Determine the [X, Y] coordinate at the center of the cell enclosing the given text.  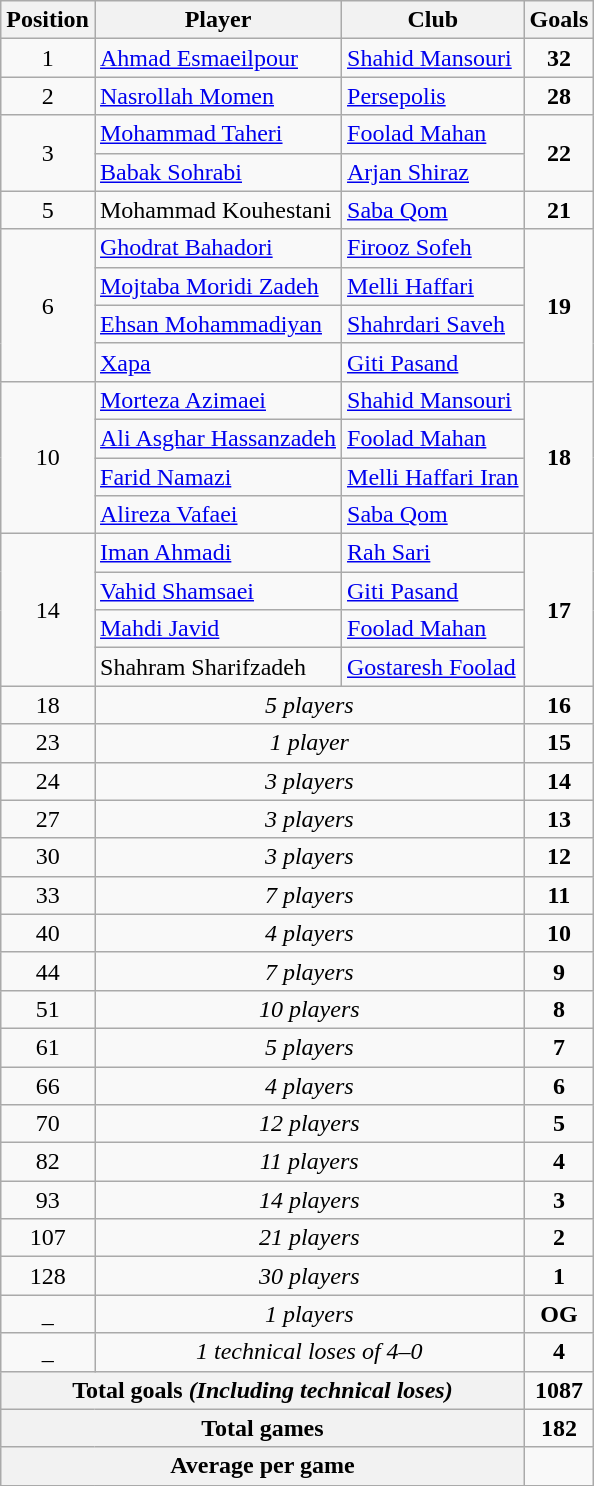
1 player [309, 743]
OG [559, 1314]
27 [48, 819]
7 [559, 1047]
Ehsan Mohammadiyan [218, 324]
128 [48, 1276]
28 [559, 96]
Position [48, 20]
1087 [559, 1390]
1 players [309, 1314]
Melli Haffari Iran [434, 477]
Average per game [262, 1466]
21 players [309, 1238]
12 [559, 857]
Farid Namazi [218, 477]
16 [559, 705]
Total goals (Including technical loses) [262, 1390]
66 [48, 1085]
24 [48, 781]
Player [218, 20]
13 [559, 819]
33 [48, 895]
93 [48, 1200]
14 players [309, 1200]
40 [48, 933]
10 players [309, 1009]
182 [559, 1428]
Total games [262, 1428]
107 [48, 1238]
Firooz Sofeh [434, 248]
Ghodrat Bahadori [218, 248]
Goals [559, 20]
61 [48, 1047]
Morteza Azimaei [218, 400]
22 [559, 153]
Nasrollah Momen [218, 96]
Mohammad Kouhestani [218, 210]
Melli Haffari [434, 286]
30 [48, 857]
Ali Asghar Hassanzadeh [218, 438]
23 [48, 743]
Iman Ahmadi [218, 553]
1 technical loses of 4–0 [309, 1352]
32 [559, 58]
11 [559, 895]
8 [559, 1009]
Xapa [218, 362]
12 players [309, 1124]
44 [48, 971]
9 [559, 971]
Ahmad Esmaeilpour [218, 58]
Gostaresh Foolad [434, 667]
51 [48, 1009]
Arjan Shiraz [434, 172]
Rah Sari [434, 553]
Mahdi Javid [218, 629]
19 [559, 305]
70 [48, 1124]
15 [559, 743]
Vahid Shamsaei [218, 591]
Persepolis [434, 96]
30 players [309, 1276]
Club [434, 20]
Mojtaba Moridi Zadeh [218, 286]
17 [559, 610]
Alireza Vafaei [218, 515]
Shahrdari Saveh [434, 324]
Mohammad Taheri [218, 134]
Babak Sohrabi [218, 172]
82 [48, 1162]
21 [559, 210]
11 players [309, 1162]
Shahram Sharifzadeh [218, 667]
